Search for the cell housing the specified text and yield its [x, y] center coordinate. 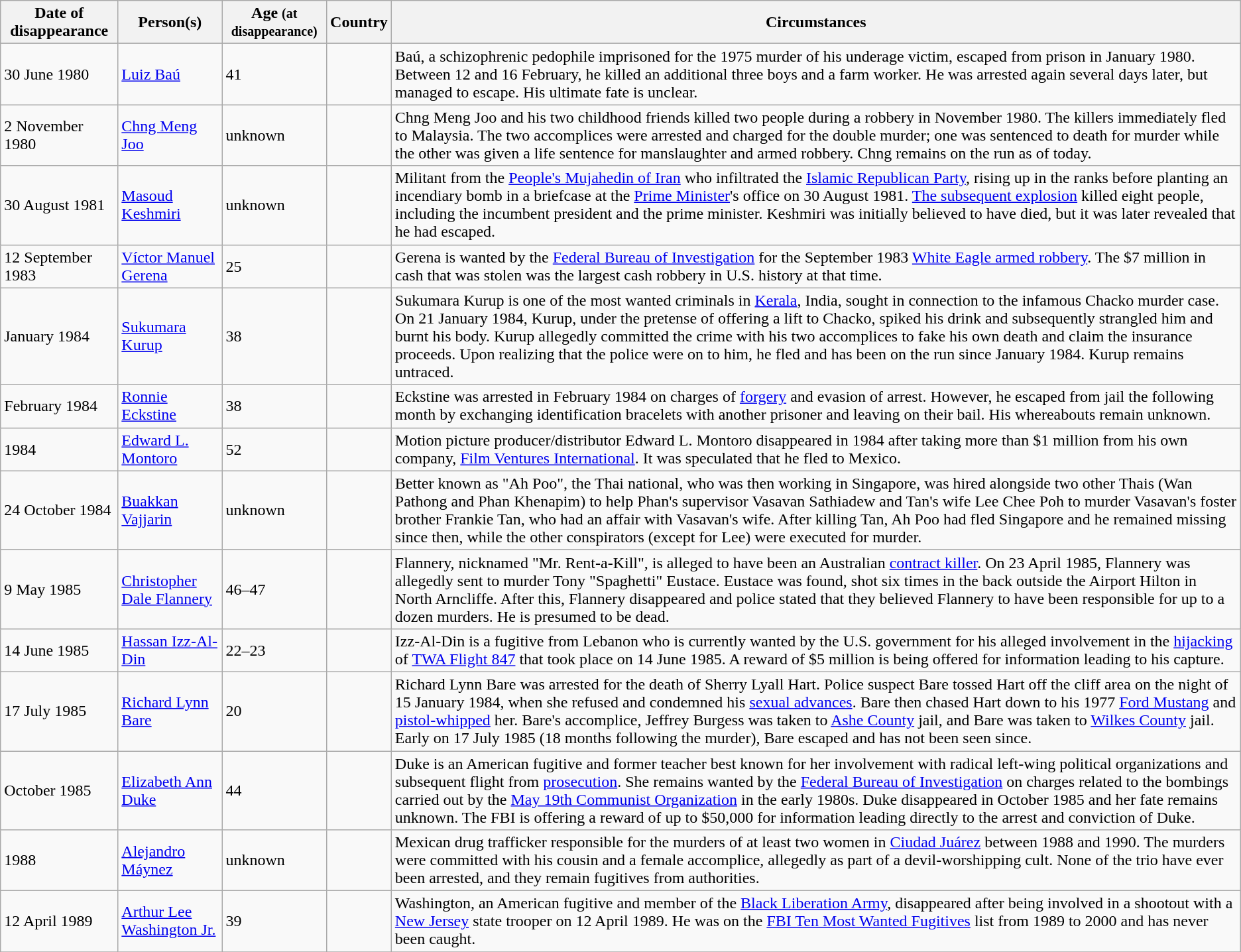
February 1984 [60, 406]
30 August 1981 [60, 206]
October 1985 [60, 790]
Edward L. Montoro [170, 449]
22–23 [274, 650]
52 [274, 449]
Buakkan Vajjarin [170, 510]
Alejandro Máynez [170, 861]
9 May 1985 [60, 589]
12 September 1983 [60, 267]
Christopher Dale Flannery [170, 589]
Circumstances [815, 23]
41 [274, 74]
24 October 1984 [60, 510]
Víctor Manuel Gerena [170, 267]
Richard Lynn Bare [170, 711]
46–47 [274, 589]
Date of disappearance [60, 23]
17 July 1985 [60, 711]
Masoud Keshmiri [170, 206]
Sukumara Kurup [170, 336]
1988 [60, 861]
14 June 1985 [60, 650]
44 [274, 790]
Luiz Baú [170, 74]
Person(s) [170, 23]
Chng Meng Joo [170, 135]
Hassan Izz-Al-Din [170, 650]
12 April 1989 [60, 922]
25 [274, 267]
30 June 1980 [60, 74]
January 1984 [60, 336]
1984 [60, 449]
Elizabeth Ann Duke [170, 790]
Arthur Lee Washington Jr. [170, 922]
Ronnie Eckstine [170, 406]
2 November 1980 [60, 135]
Age (at disappearance) [274, 23]
39 [274, 922]
20 [274, 711]
Country [359, 23]
